Find where the given text appears and provide that cell's center as [x, y] coordinate. 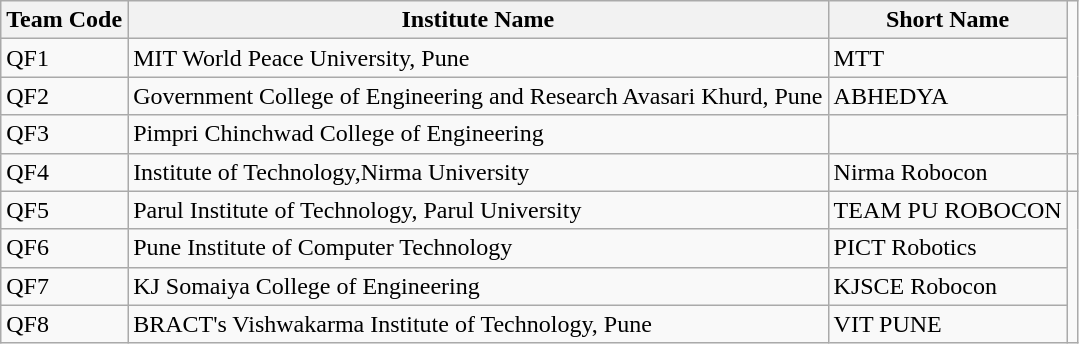
KJ Somaiya College of Engineering [478, 286]
ABHEDYA [948, 96]
Institute of Technology,Nirma University [478, 172]
BRACT's Vishwakarma Institute of Technology, Pune [478, 324]
QF4 [64, 172]
Pimpri Chinchwad College of Engineering [478, 134]
KJSCE Robocon [948, 286]
VIT PUNE [948, 324]
QF7 [64, 286]
MTT [948, 58]
Institute Name [478, 20]
Short Name [948, 20]
Team Code [64, 20]
QF5 [64, 210]
Nirma Robocon [948, 172]
QF1 [64, 58]
Pune Institute of Computer Technology [478, 248]
QF3 [64, 134]
MIT World Peace University, Pune [478, 58]
QF6 [64, 248]
TEAM PU ROBOCON [948, 210]
QF2 [64, 96]
Parul Institute of Technology, Parul University [478, 210]
PICT Robotics [948, 248]
QF8 [64, 324]
Government College of Engineering and Research Avasari Khurd, Pune [478, 96]
